Pinpoint the cell where the given text exists, returning its [x, y] midpoint coordinate. 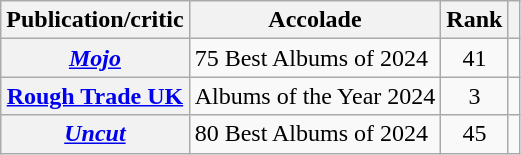
80 Best Albums of 2024 [315, 134]
41 [474, 58]
Uncut [95, 134]
Rough Trade UK [95, 96]
45 [474, 134]
Mojo [95, 58]
Accolade [315, 20]
3 [474, 96]
Albums of the Year 2024 [315, 96]
Publication/critic [95, 20]
75 Best Albums of 2024 [315, 58]
Rank [474, 20]
